Provide the (x, y) coordinate of the cell's center where the given text is located.  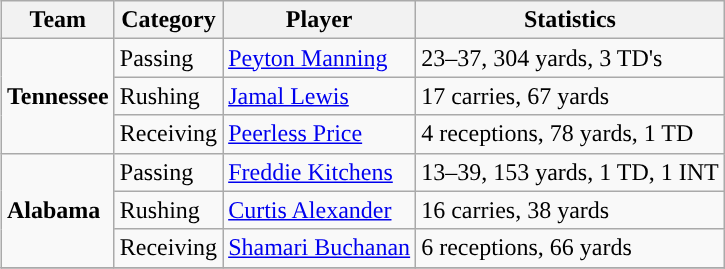
13–39, 153 yards, 1 TD, 1 INT (570, 172)
Player (320, 20)
6 receptions, 66 yards (570, 248)
Freddie Kitchens (320, 172)
Peerless Price (320, 134)
Team (58, 20)
Jamal Lewis (320, 96)
4 receptions, 78 yards, 1 TD (570, 134)
Shamari Buchanan (320, 248)
Peyton Manning (320, 58)
23–37, 304 yards, 3 TD's (570, 58)
Alabama (58, 210)
17 carries, 67 yards (570, 96)
Statistics (570, 20)
16 carries, 38 yards (570, 210)
Tennessee (58, 96)
Curtis Alexander (320, 210)
Category (168, 20)
